Detect which cell encompasses the target text, then output its [X, Y] center coordinate. 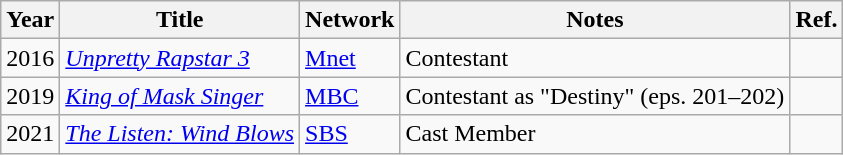
Notes [595, 20]
Year [30, 20]
Contestant as "Destiny" (eps. 201–202) [595, 96]
Unpretty Rapstar 3 [180, 58]
King of Mask Singer [180, 96]
SBS [350, 134]
2016 [30, 58]
Contestant [595, 58]
Cast Member [595, 134]
Mnet [350, 58]
2019 [30, 96]
MBC [350, 96]
Network [350, 20]
Ref. [816, 20]
The Listen: Wind Blows [180, 134]
Title [180, 20]
2021 [30, 134]
